Pinpoint the cell where the given text exists, returning its (x, y) midpoint coordinate. 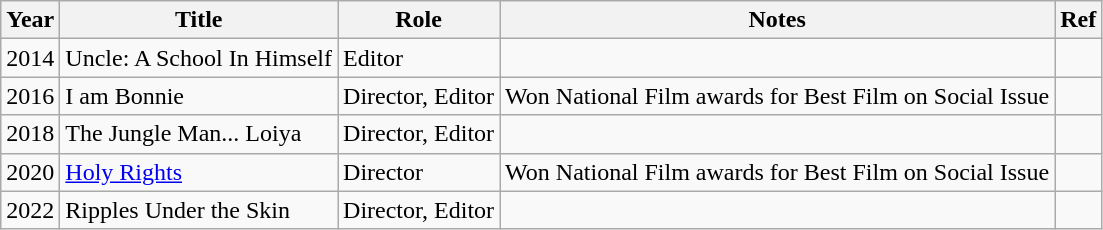
Editor (419, 58)
Uncle: A School In Himself (199, 58)
2014 (30, 58)
2022 (30, 210)
Role (419, 20)
The Jungle Man... Loiya (199, 134)
Ref (1078, 20)
I am Bonnie (199, 96)
2018 (30, 134)
Ripples Under the Skin (199, 210)
Year (30, 20)
Holy Rights (199, 172)
2016 (30, 96)
Title (199, 20)
2020 (30, 172)
Director (419, 172)
Notes (778, 20)
